Find where the given text appears and provide that cell's center as (x, y) coordinate. 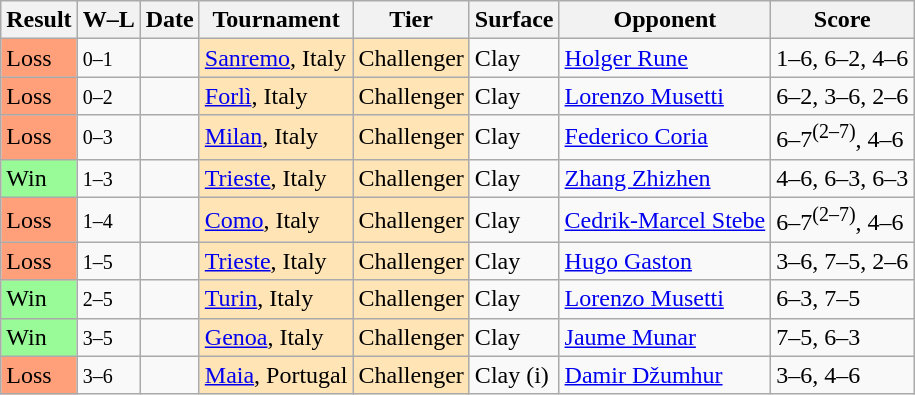
0–2 (108, 96)
3–5 (108, 337)
Zhang Zhizhen (665, 178)
1–5 (108, 261)
3–6, 7–5, 2–6 (842, 261)
Federico Coria (665, 138)
0–1 (108, 58)
Score (842, 20)
Forlì, Italy (276, 96)
Jaume Munar (665, 337)
Damir Džumhur (665, 375)
Genoa, Italy (276, 337)
7–5, 6–3 (842, 337)
Sanremo, Italy (276, 58)
Turin, Italy (276, 299)
0–3 (108, 138)
6–3, 7–5 (842, 299)
Surface (514, 20)
2–5 (108, 299)
Tier (411, 20)
3–6, 4–6 (842, 375)
6–2, 3–6, 2–6 (842, 96)
Maia, Portugal (276, 375)
Milan, Italy (276, 138)
W–L (108, 20)
1–6, 6–2, 4–6 (842, 58)
3–6 (108, 375)
1–3 (108, 178)
Hugo Gaston (665, 261)
Cedrik-Marcel Stebe (665, 220)
1–4 (108, 220)
4–6, 6–3, 6–3 (842, 178)
Date (170, 20)
Como, Italy (276, 220)
Holger Rune (665, 58)
Tournament (276, 20)
Result (39, 20)
Clay (i) (514, 375)
Opponent (665, 20)
